Find where the given text appears and provide that cell's center as [X, Y] coordinate. 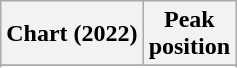
Peakposition [189, 34]
Chart (2022) [72, 34]
